Determine the (x, y) coordinate at the center of the cell enclosing the given text.  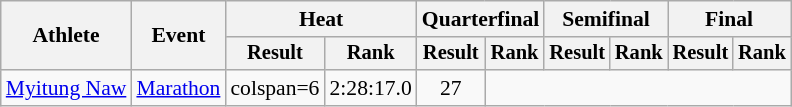
Quarterfinal (481, 19)
Marathon (178, 88)
27 (451, 88)
Final (730, 19)
Athlete (66, 36)
Semifinal (606, 19)
Myitung Naw (66, 88)
colspan=6 (274, 88)
Heat (320, 19)
Event (178, 36)
2:28:17.0 (370, 88)
